Search for the cell housing the specified text and yield its [X, Y] center coordinate. 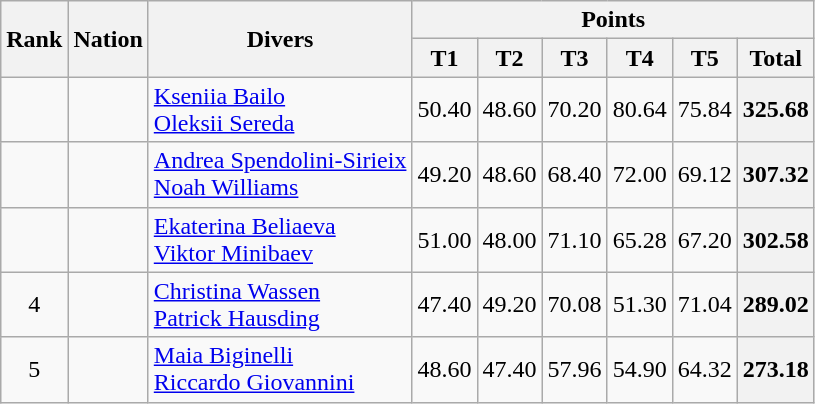
51.00 [444, 240]
Rank [34, 39]
68.40 [574, 174]
65.28 [640, 240]
75.84 [704, 110]
71.10 [574, 240]
Andrea Spendolini-SirieixNoah Williams [280, 174]
54.90 [640, 370]
273.18 [776, 370]
T1 [444, 58]
70.20 [574, 110]
50.40 [444, 110]
69.12 [704, 174]
Christina WassenPatrick Hausding [280, 304]
325.68 [776, 110]
Kseniia BailoOleksii Sereda [280, 110]
67.20 [704, 240]
T4 [640, 58]
71.04 [704, 304]
64.32 [704, 370]
T3 [574, 58]
Divers [280, 39]
48.00 [510, 240]
51.30 [640, 304]
Maia BiginelliRiccardo Giovannini [280, 370]
307.32 [776, 174]
Nation [108, 39]
80.64 [640, 110]
289.02 [776, 304]
T5 [704, 58]
302.58 [776, 240]
T2 [510, 58]
57.96 [574, 370]
Ekaterina BeliaevaViktor Minibaev [280, 240]
72.00 [640, 174]
4 [34, 304]
Points [613, 20]
70.08 [574, 304]
5 [34, 370]
Total [776, 58]
